Search for the cell housing the specified text and yield its [X, Y] center coordinate. 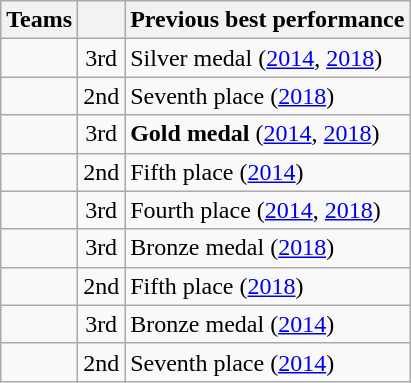
Fifth place (2018) [268, 286]
Previous best performance [268, 20]
Silver medal (2014, 2018) [268, 58]
Gold medal (2014, 2018) [268, 134]
Bronze medal (2018) [268, 248]
Seventh place (2014) [268, 362]
Fourth place (2014, 2018) [268, 210]
Bronze medal (2014) [268, 324]
Fifth place (2014) [268, 172]
Teams [40, 20]
Seventh place (2018) [268, 96]
